Extract the [x, y] coordinate from the center of the cell holding the provided text.  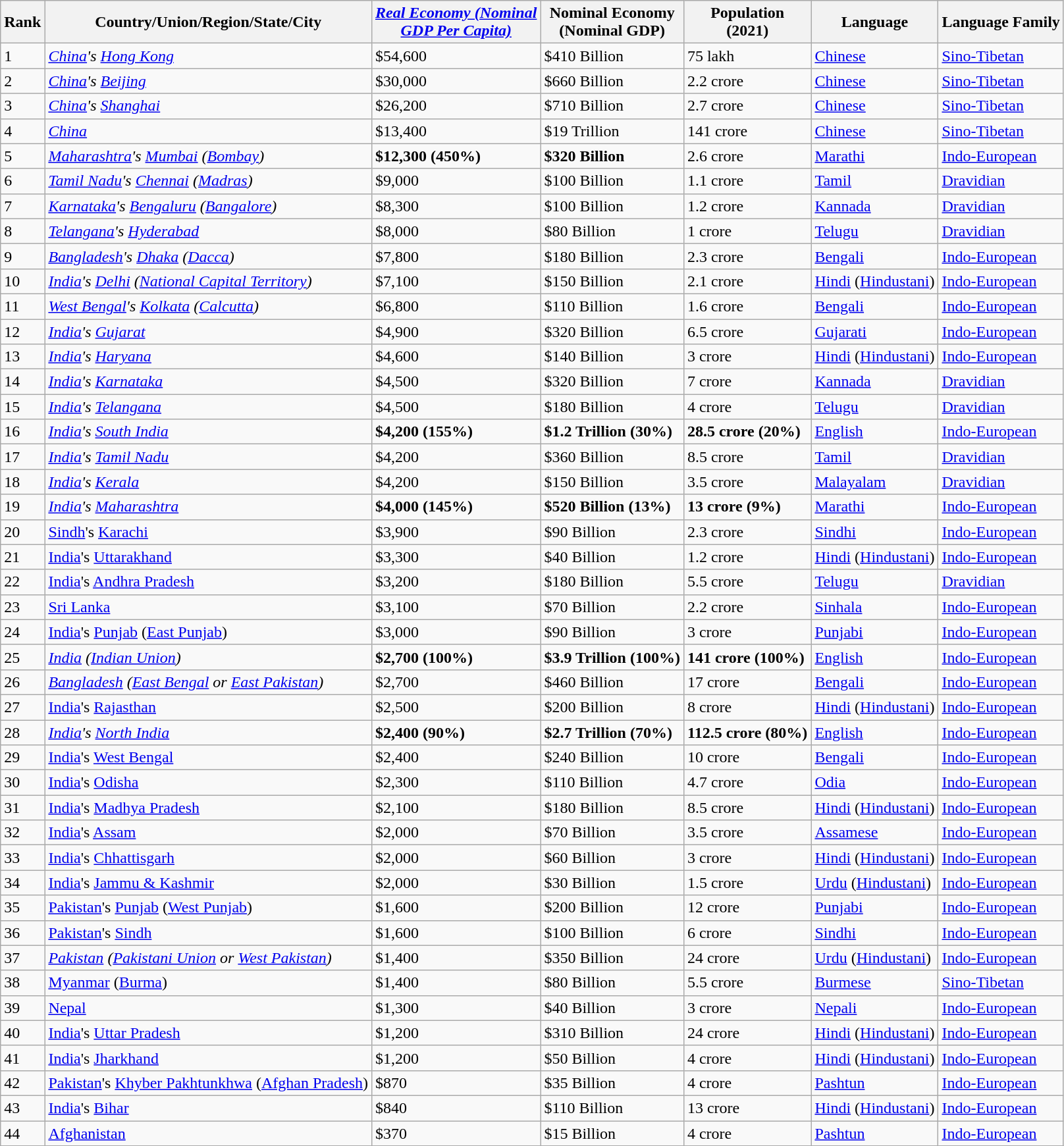
Karnataka's Bengaluru (Bangalore) [208, 206]
32 [22, 833]
$520 Billion (13%) [612, 507]
$3.9 Trillion (100%) [612, 657]
21 [22, 557]
India's Jammu & Kashmir [208, 883]
$19 Trillion [612, 131]
4.7 crore [747, 783]
Sri Lanka [208, 607]
$7,100 [456, 281]
2 [22, 81]
33 [22, 858]
$4,600 [456, 357]
$8,000 [456, 231]
10 [22, 281]
India's Rajasthan [208, 707]
29 [22, 758]
28.5 crore (20%) [747, 432]
12 crore [747, 908]
1 crore [747, 231]
36 [22, 933]
$870 [456, 1083]
$4,200 (155%) [456, 432]
China's Beijing [208, 81]
$12,300 (450%) [456, 156]
$35 Billion [612, 1083]
India's Uttarakhand [208, 557]
27 [22, 707]
3 [22, 106]
India's South India [208, 432]
1.6 crore [747, 306]
8 [22, 231]
25 [22, 657]
44 [22, 1133]
$13,400 [456, 131]
19 [22, 507]
Myanmar (Burma) [208, 983]
12 [22, 331]
$3,300 [456, 557]
Pakistan (Pakistani Union or West Pakistan) [208, 958]
18 [22, 482]
Real Economy (Nominal GDP Per Capita) [456, 22]
$2,500 [456, 707]
16 [22, 432]
India's Uttar Pradesh [208, 1033]
Rank [22, 22]
India's Gujarat [208, 331]
$3,200 [456, 582]
1.1 crore [747, 181]
40 [22, 1033]
$4,900 [456, 331]
$60 Billion [612, 858]
India's Punjab (East Punjab) [208, 632]
$3,900 [456, 532]
India's West Bengal [208, 758]
$2,100 [456, 808]
Malayalam [874, 482]
26 [22, 682]
$2,700 (100%) [456, 657]
Odia [874, 783]
$370 [456, 1133]
$1.2 Trillion (30%) [612, 432]
Tamil Nadu's Chennai (Madras) [208, 181]
Nepali [874, 1008]
$50 Billion [612, 1058]
Sinhala [874, 607]
$840 [456, 1108]
23 [22, 607]
$15 Billion [612, 1133]
Telangana's Hyderabad [208, 231]
$1,300 [456, 1008]
India's Madhya Pradesh [208, 808]
5 [22, 156]
$240 Billion [612, 758]
Nominal Economy (Nominal GDP) [612, 22]
14 [22, 382]
31 [22, 808]
$2,400 (90%) [456, 733]
Gujarati [874, 331]
India's Delhi (National Capital Territory) [208, 281]
20 [22, 532]
17 crore [747, 682]
30 [22, 783]
China's Hong Kong [208, 56]
$660 Billion [612, 81]
$2,700 [456, 682]
2.1 crore [747, 281]
9 [22, 256]
Afghanistan [208, 1133]
11 [22, 306]
10 crore [747, 758]
$4,000 (145%) [456, 507]
$310 Billion [612, 1033]
Pakistan's Punjab (West Punjab) [208, 908]
$30 Billion [612, 883]
Country/Union/Region/State/City [208, 22]
6 [22, 181]
India (Indian Union) [208, 657]
2.7 crore [747, 106]
$8,300 [456, 206]
Language Family [1001, 22]
India's Bihar [208, 1108]
$2.7 Trillion (70%) [612, 733]
22 [22, 582]
Sindh's Karachi [208, 532]
39 [22, 1008]
37 [22, 958]
Pakistan's Khyber Pakhtunkhwa (Afghan Pradesh) [208, 1083]
Maharashtra's Mumbai (Bombay) [208, 156]
7 crore [747, 382]
$3,000 [456, 632]
8 crore [747, 707]
13 crore (9%) [747, 507]
China's Shanghai [208, 106]
6 crore [747, 933]
India's Haryana [208, 357]
$26,200 [456, 106]
India's Kerala [208, 482]
$2,400 [456, 758]
India's North India [208, 733]
West Bengal's Kolkata (Calcutta) [208, 306]
India's Chhattisgarh [208, 858]
141 crore [747, 131]
1.5 crore [747, 883]
$7,800 [456, 256]
24 [22, 632]
38 [22, 983]
28 [22, 733]
India's Assam [208, 833]
Bangladesh's Dhaka (Dacca) [208, 256]
34 [22, 883]
35 [22, 908]
$9,000 [456, 181]
$460 Billion [612, 682]
India's Tamil Nadu [208, 457]
$6,800 [456, 306]
Population (2021) [747, 22]
112.5 crore (80%) [747, 733]
41 [22, 1058]
$54,600 [456, 56]
17 [22, 457]
6.5 crore [747, 331]
Pakistan's Sindh [208, 933]
$3,100 [456, 607]
Bangladesh (East Bengal or East Pakistan) [208, 682]
$410 Billion [612, 56]
$2,300 [456, 783]
13 [22, 357]
Language [874, 22]
43 [22, 1108]
India's Telangana [208, 407]
India's Maharashtra [208, 507]
141 crore (100%) [747, 657]
$710 Billion [612, 106]
42 [22, 1083]
Assamese [874, 833]
2.6 crore [747, 156]
1 [22, 56]
13 crore [747, 1108]
Burmese [874, 983]
India's Andhra Pradesh [208, 582]
$350 Billion [612, 958]
15 [22, 407]
India's Jharkhand [208, 1058]
75 lakh [747, 56]
China [208, 131]
$140 Billion [612, 357]
7 [22, 206]
India's Karnataka [208, 382]
4 [22, 131]
$30,000 [456, 81]
$360 Billion [612, 457]
India's Odisha [208, 783]
Nepal [208, 1008]
